Scan for the cell matching the given text and deliver its [x, y] coordinate at center. 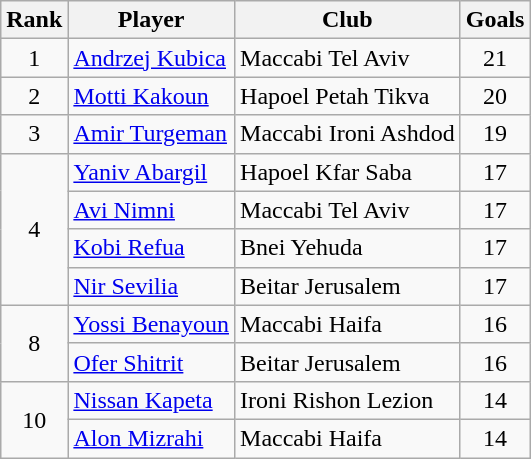
Ironi Rishon Lezion [348, 400]
3 [34, 134]
Maccabi Ironi Ashdod [348, 134]
Kobi Refua [152, 248]
Rank [34, 20]
Yaniv Abargil [152, 172]
Nir Sevilia [152, 286]
2 [34, 96]
Hapoel Kfar Saba [348, 172]
Ofer Shitrit [152, 362]
19 [495, 134]
Nissan Kapeta [152, 400]
Motti Kakoun [152, 96]
1 [34, 58]
21 [495, 58]
Andrzej Kubica [152, 58]
4 [34, 229]
20 [495, 96]
Yossi Benayoun [152, 324]
Goals [495, 20]
Bnei Yehuda [348, 248]
10 [34, 419]
Player [152, 20]
Club [348, 20]
Amir Turgeman [152, 134]
Alon Mizrahi [152, 438]
Avi Nimni [152, 210]
Hapoel Petah Tikva [348, 96]
8 [34, 343]
